Identify which cell holds the provided text, then report its [X, Y] central coordinate. 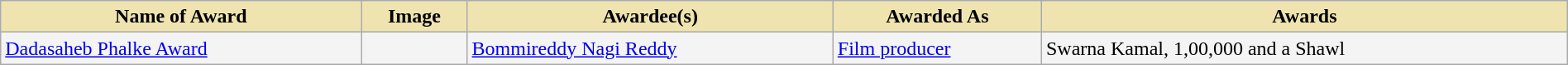
Awards [1304, 17]
Swarna Kamal, 1,00,000 and a Shawl [1304, 48]
Awarded As [937, 17]
Film producer [937, 48]
Name of Award [181, 17]
Awardee(s) [650, 17]
Dadasaheb Phalke Award [181, 48]
Image [414, 17]
Bommireddy Nagi Reddy [650, 48]
